Scan for the cell matching the given text and deliver its [X, Y] coordinate at center. 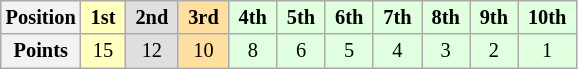
9th [494, 17]
15 [104, 51]
6th [349, 17]
7th [397, 17]
2nd [152, 17]
4 [397, 51]
6 [301, 51]
1 [547, 51]
3rd [203, 17]
1st [104, 17]
Points [41, 51]
5 [349, 51]
12 [152, 51]
2 [494, 51]
3 [446, 51]
Position [41, 17]
8th [446, 17]
10th [547, 17]
4th [253, 17]
10 [203, 51]
5th [301, 17]
8 [253, 51]
